Determine the (x, y) coordinate at the center of the cell enclosing the given text.  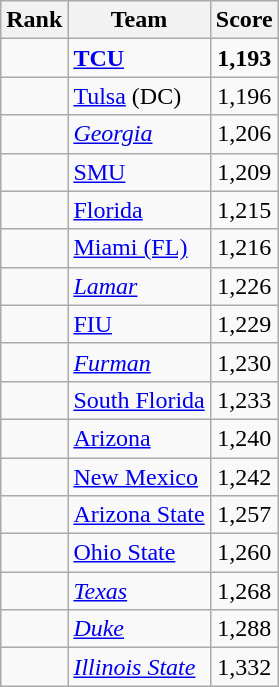
Furman (139, 362)
Ohio State (139, 553)
Arizona (139, 438)
1,233 (244, 400)
Arizona State (139, 515)
1,215 (244, 210)
Duke (139, 629)
TCU (139, 58)
Texas (139, 591)
1,240 (244, 438)
Lamar (139, 286)
1,226 (244, 286)
1,216 (244, 248)
Rank (34, 20)
1,229 (244, 324)
FIU (139, 324)
Miami (FL) (139, 248)
1,288 (244, 629)
SMU (139, 172)
1,206 (244, 134)
1,209 (244, 172)
Team (139, 20)
1,230 (244, 362)
Tulsa (DC) (139, 96)
1,260 (244, 553)
1,268 (244, 591)
1,332 (244, 667)
1,242 (244, 477)
1,257 (244, 515)
New Mexico (139, 477)
1,193 (244, 58)
South Florida (139, 400)
Florida (139, 210)
Georgia (139, 134)
1,196 (244, 96)
Illinois State (139, 667)
Score (244, 20)
